Output the (X, Y) coordinate of the center of the cell containing the given text.  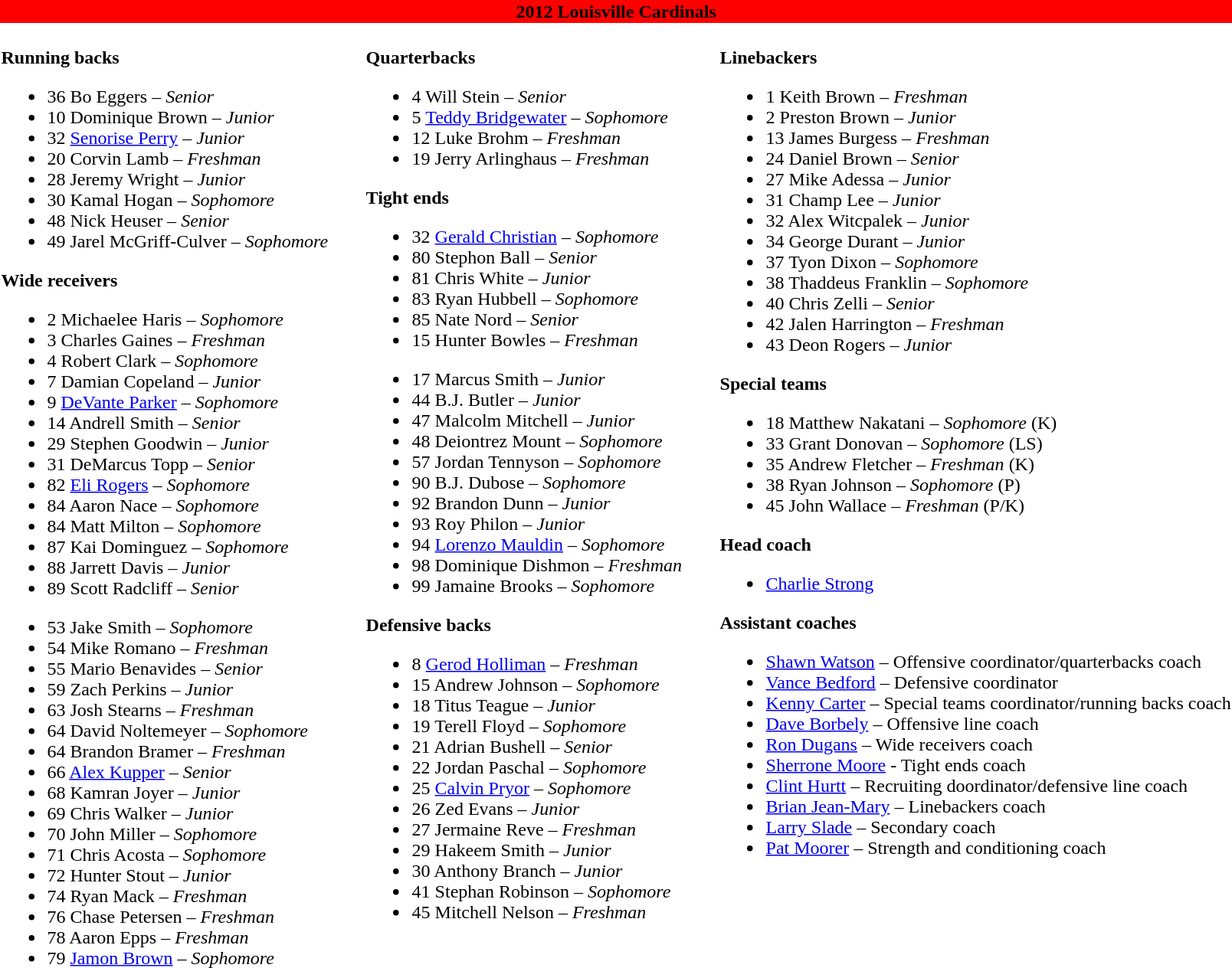
2012 Louisville Cardinals (616, 11)
